Extract the (X, Y) coordinate from the center of the cell holding the provided text.  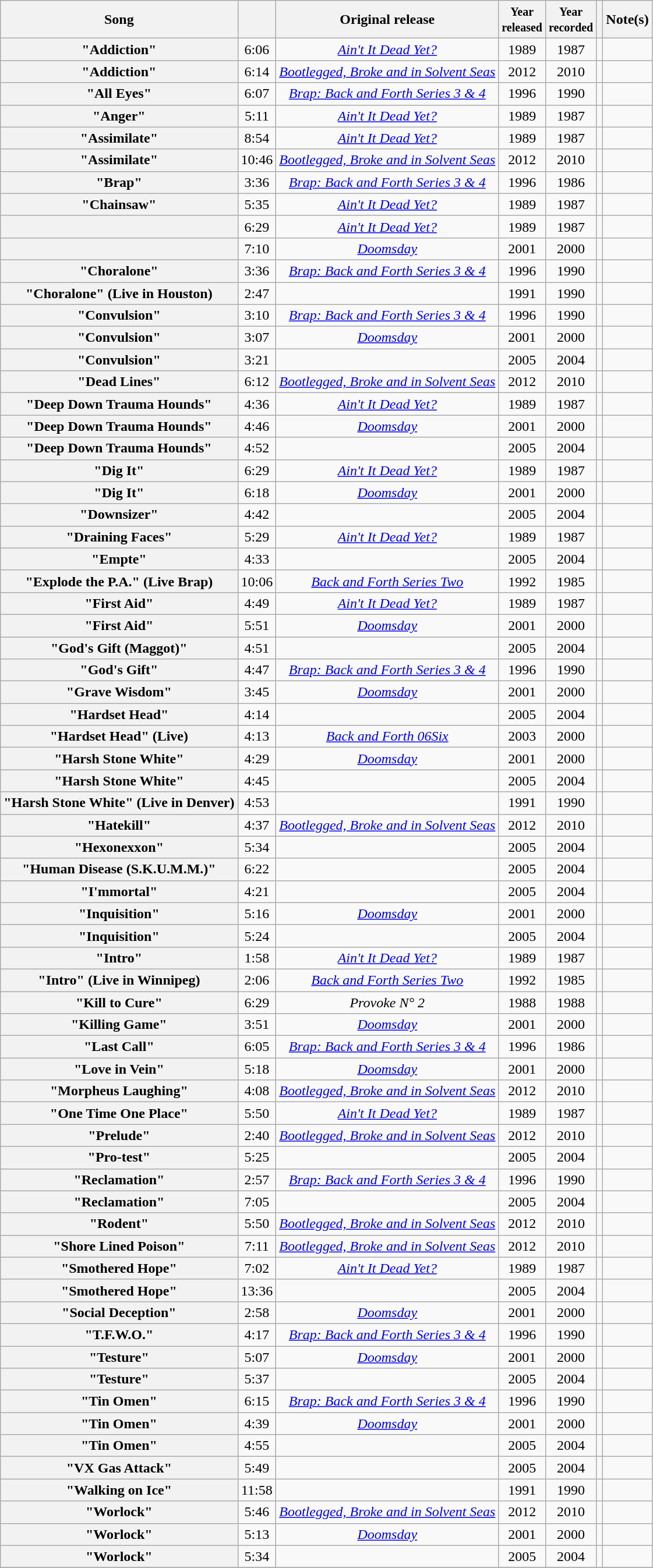
6:18 (257, 493)
"Grave Wisdom" (119, 692)
"All Eyes" (119, 94)
Original release (387, 20)
3:45 (257, 692)
13:36 (257, 1290)
"Intro" (119, 958)
5:29 (257, 537)
6:05 (257, 1047)
"Brap" (119, 182)
4:36 (257, 404)
4:13 (257, 737)
4:33 (257, 559)
"T.F.W.O." (119, 1335)
"Killing Game" (119, 1025)
8:54 (257, 138)
Song (119, 20)
10:06 (257, 581)
"Love in Vein" (119, 1069)
"Choralone" (Live in Houston) (119, 293)
"Draining Faces" (119, 537)
6:14 (257, 72)
"One Time One Place" (119, 1113)
4:45 (257, 781)
"I'mmortal" (119, 891)
4:08 (257, 1091)
4:17 (257, 1335)
2:40 (257, 1135)
Yearrecorded (571, 20)
"Human Disease (S.K.U.M.M.)" (119, 869)
6:22 (257, 869)
6:12 (257, 382)
Back and Forth 06Six (387, 737)
"Chainsaw" (119, 204)
Yearreleased (522, 20)
3:21 (257, 360)
"Empte" (119, 559)
5:18 (257, 1069)
4:52 (257, 448)
2:06 (257, 980)
"Pro-test" (119, 1158)
"Prelude" (119, 1135)
2:57 (257, 1180)
"Social Deception" (119, 1312)
7:11 (257, 1246)
"Walking on Ice" (119, 1490)
"Hardset Head" (119, 714)
6:06 (257, 49)
5:13 (257, 1534)
"Dead Lines" (119, 382)
"Kill to Cure" (119, 1002)
5:07 (257, 1357)
2:47 (257, 293)
5:11 (257, 116)
"Explode the P.A." (Live Brap) (119, 581)
5:46 (257, 1512)
"VX Gas Attack" (119, 1468)
"God's Gift (Maggot)" (119, 648)
4:14 (257, 714)
5:35 (257, 204)
5:24 (257, 936)
3:10 (257, 316)
4:46 (257, 426)
5:37 (257, 1379)
5:49 (257, 1468)
7:05 (257, 1202)
11:58 (257, 1490)
"Anger" (119, 116)
4:51 (257, 648)
3:51 (257, 1025)
2:58 (257, 1312)
10:46 (257, 160)
4:53 (257, 803)
4:39 (257, 1424)
4:47 (257, 670)
1:58 (257, 958)
4:37 (257, 825)
6:15 (257, 1401)
"Hatekill" (119, 825)
"Morpheus Laughing" (119, 1091)
"God's Gift" (119, 670)
4:49 (257, 603)
6:07 (257, 94)
Note(s) (627, 20)
4:42 (257, 515)
"Shore Lined Poison" (119, 1246)
4:29 (257, 759)
"Choralone" (119, 271)
4:55 (257, 1446)
"Hardset Head" (Live) (119, 737)
"Last Call" (119, 1047)
Provoke N° 2 (387, 1002)
"Downsizer" (119, 515)
5:51 (257, 625)
"Rodent" (119, 1224)
"Harsh Stone White" (Live in Denver) (119, 803)
7:10 (257, 249)
3:07 (257, 338)
5:25 (257, 1158)
7:02 (257, 1268)
2003 (522, 737)
"Hexonexxon" (119, 847)
"Intro" (Live in Winnipeg) (119, 980)
4:21 (257, 891)
5:16 (257, 914)
